Pinpoint the cell where the given text exists, returning its (x, y) midpoint coordinate. 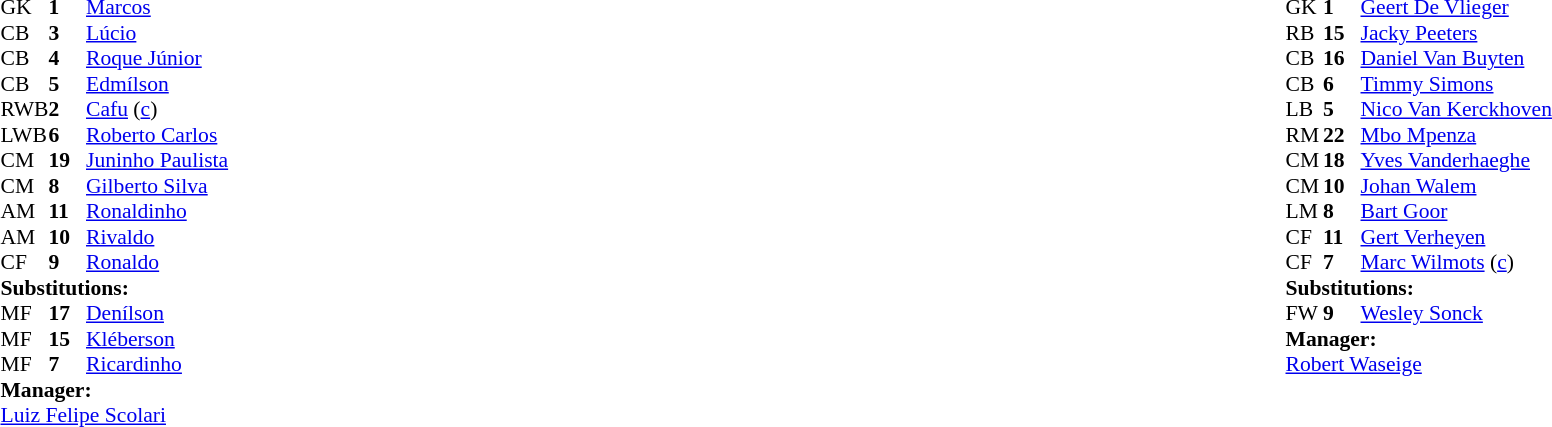
Gert Verheyen (1456, 237)
16 (1342, 59)
Ronaldinho (157, 211)
22 (1342, 135)
Jacky Peeters (1456, 33)
Gilberto Silva (157, 186)
Mbo Mpenza (1456, 135)
Bart Goor (1456, 211)
FW (1305, 313)
17 (67, 313)
Timmy Simons (1456, 84)
Edmílson (157, 84)
LB (1305, 109)
19 (67, 161)
Juninho Paulista (157, 161)
Cafu (c) (157, 109)
Yves Vanderhaeghe (1456, 161)
Nico Van Kerckhoven (1456, 109)
Marc Wilmots (c) (1456, 263)
Robert Waseige (1419, 365)
RB (1305, 33)
3 (67, 33)
Ronaldo (157, 263)
Daniel Van Buyten (1456, 59)
RM (1305, 135)
Roberto Carlos (157, 135)
LWB (24, 135)
Lúcio (157, 33)
Johan Walem (1456, 186)
18 (1342, 161)
4 (67, 59)
Kléberson (157, 339)
Roque Júnior (157, 59)
Ricardinho (157, 365)
Denílson (157, 313)
Rivaldo (157, 237)
LM (1305, 211)
Wesley Sonck (1456, 313)
2 (67, 109)
RWB (24, 109)
